Locate the cell with the specified text and output its (x, y) center coordinate. 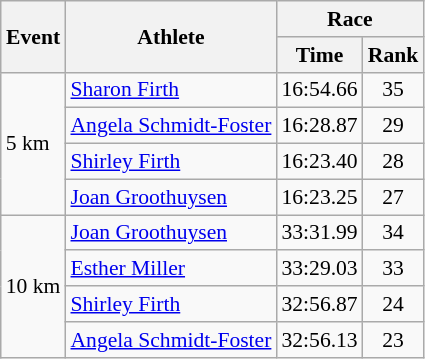
27 (394, 197)
16:23.25 (319, 197)
33 (394, 269)
Race (350, 19)
32:56.13 (319, 340)
16:28.87 (319, 126)
32:56.87 (319, 304)
33:29.03 (319, 269)
33:31.99 (319, 233)
Esther Miller (170, 269)
Sharon Firth (170, 90)
Rank (394, 55)
29 (394, 126)
34 (394, 233)
5 km (34, 143)
10 km (34, 286)
16:23.40 (319, 162)
Event (34, 36)
16:54.66 (319, 90)
24 (394, 304)
Athlete (170, 36)
Time (319, 55)
28 (394, 162)
23 (394, 340)
35 (394, 90)
